Output the (X, Y) coordinate of the center of the cell containing the given text.  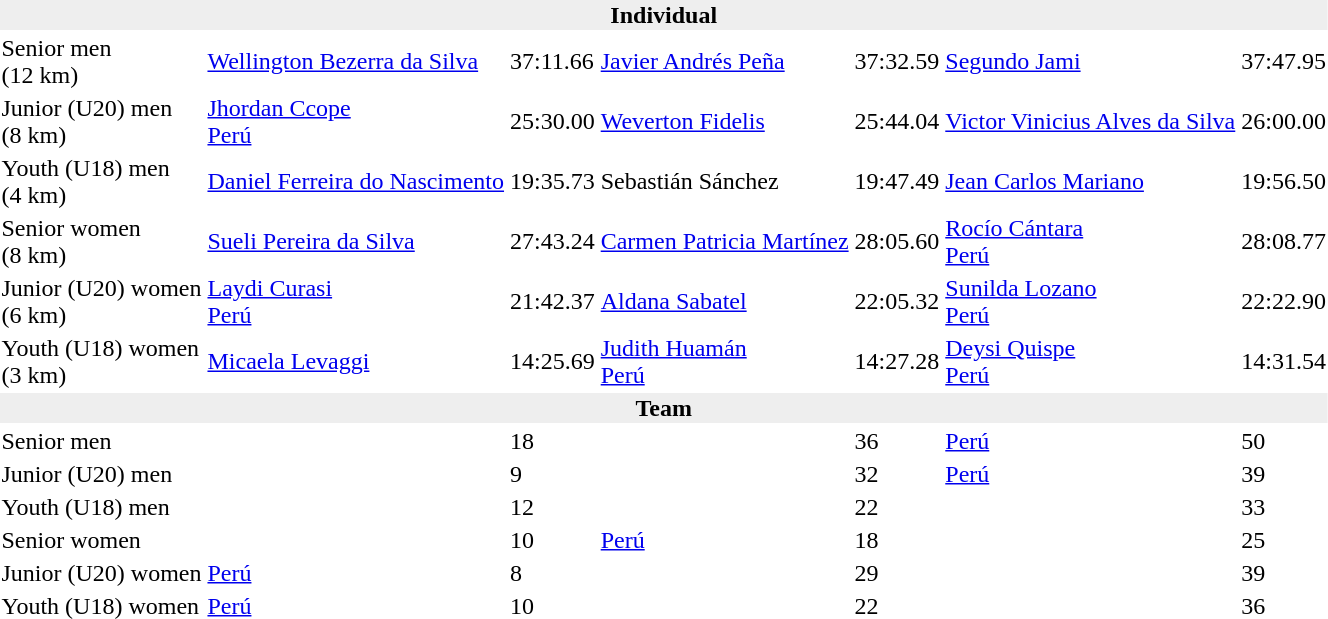
29 (897, 573)
Youth (U18) men(4 km) (102, 182)
19:47.49 (897, 182)
Micaela Levaggi (356, 362)
Junior (U20) women(6 km) (102, 302)
Sunilda Lozano Perú (1090, 302)
Laydi Curasi Perú (356, 302)
19:56.50 (1284, 182)
14:27.28 (897, 362)
Daniel Ferreira do Nascimento (356, 182)
25:44.04 (897, 122)
Carmen Patricia Martínez (724, 242)
Victor Vinicius Alves da Silva (1090, 122)
21:42.37 (553, 302)
22:22.90 (1284, 302)
10 (553, 540)
37:47.95 (1284, 62)
50 (1284, 441)
27:43.24 (553, 242)
25 (1284, 540)
33 (1284, 507)
Senior women(8 km) (102, 242)
Youth (U18) women(3 km) (102, 362)
Segundo Jami (1090, 62)
37:32.59 (897, 62)
Jean Carlos Mariano (1090, 182)
32 (897, 474)
22 (897, 507)
9 (553, 474)
Sebastián Sánchez (724, 182)
Junior (U20) men (102, 474)
Junior (U20) men(8 km) (102, 122)
26:00.00 (1284, 122)
Team (664, 408)
Senior men(12 km) (102, 62)
Rocío Cántara Perú (1090, 242)
14:25.69 (553, 362)
19:35.73 (553, 182)
Senior women (102, 540)
Jhordan Ccope Perú (356, 122)
Senior men (102, 441)
Junior (U20) women (102, 573)
8 (553, 573)
37:11.66 (553, 62)
Wellington Bezerra da Silva (356, 62)
12 (553, 507)
36 (897, 441)
22:05.32 (897, 302)
Judith Huamán Perú (724, 362)
25:30.00 (553, 122)
Weverton Fidelis (724, 122)
Youth (U18) men (102, 507)
Individual (664, 15)
Javier Andrés Peña (724, 62)
14:31.54 (1284, 362)
Aldana Sabatel (724, 302)
Sueli Pereira da Silva (356, 242)
28:08.77 (1284, 242)
28:05.60 (897, 242)
Deysi Quispe Perú (1090, 362)
